Locate the cell with the specified text and output its [X, Y] center coordinate. 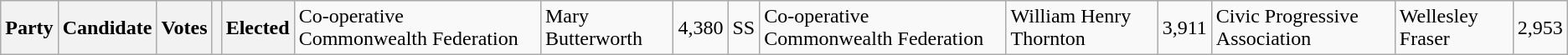
Civic Progressive Association [1303, 28]
4,380 [700, 28]
2,953 [1540, 28]
Party [29, 28]
Votes [184, 28]
Elected [258, 28]
Wellesley Fraser [1454, 28]
William Henry Thornton [1082, 28]
SS [744, 28]
Candidate [107, 28]
3,911 [1184, 28]
Mary Butterworth [606, 28]
